Locate the cell with the specified text and output its (x, y) center coordinate. 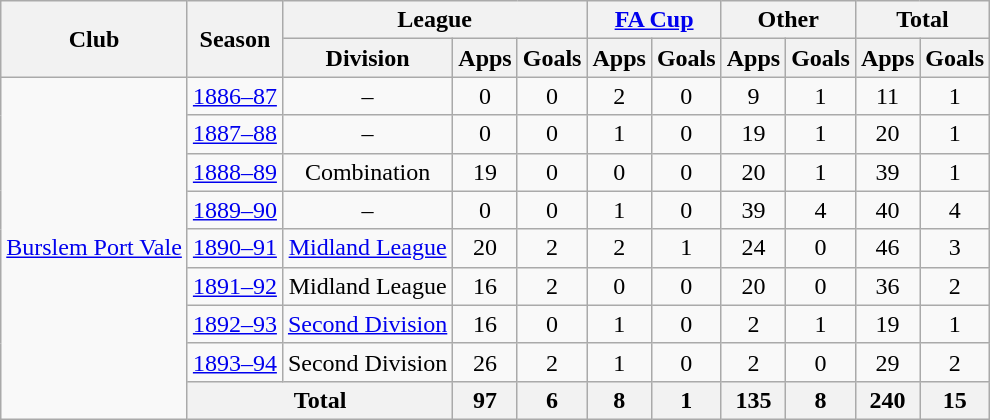
9 (753, 96)
Other (788, 20)
29 (887, 362)
1887–88 (234, 134)
11 (887, 96)
League (434, 20)
1890–91 (234, 248)
Combination (367, 172)
1886–87 (234, 96)
97 (485, 400)
Division (367, 58)
40 (887, 210)
Club (94, 39)
1893–94 (234, 362)
3 (955, 248)
1891–92 (234, 286)
1892–93 (234, 324)
240 (887, 400)
24 (753, 248)
6 (552, 400)
46 (887, 248)
36 (887, 286)
135 (753, 400)
FA Cup (654, 20)
1888–89 (234, 172)
Season (234, 39)
1889–90 (234, 210)
26 (485, 362)
Burslem Port Vale (94, 248)
15 (955, 400)
